Pinpoint the cell where the given text exists, returning its [x, y] midpoint coordinate. 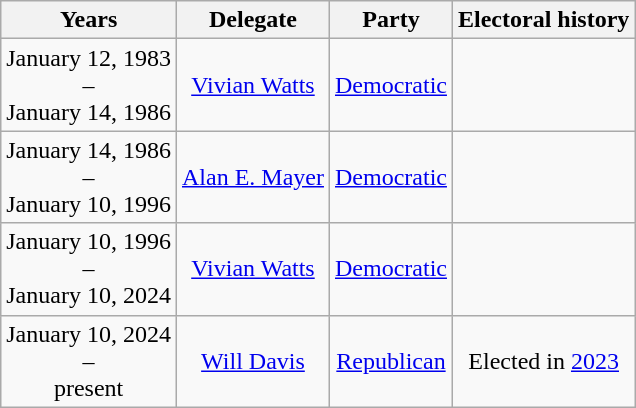
Will Davis [252, 361]
Delegate [252, 20]
January 12, 1983–January 14, 1986 [89, 85]
January 10, 1996–January 10, 2024 [89, 269]
January 10, 2024–present [89, 361]
January 14, 1986–January 10, 1996 [89, 177]
Elected in 2023 [543, 361]
Alan E. Mayer [252, 177]
Electoral history [543, 20]
Party [390, 20]
Years [89, 20]
Republican [390, 361]
